Return the [x, y] coordinate for the center point of the cell that contains the specified text.  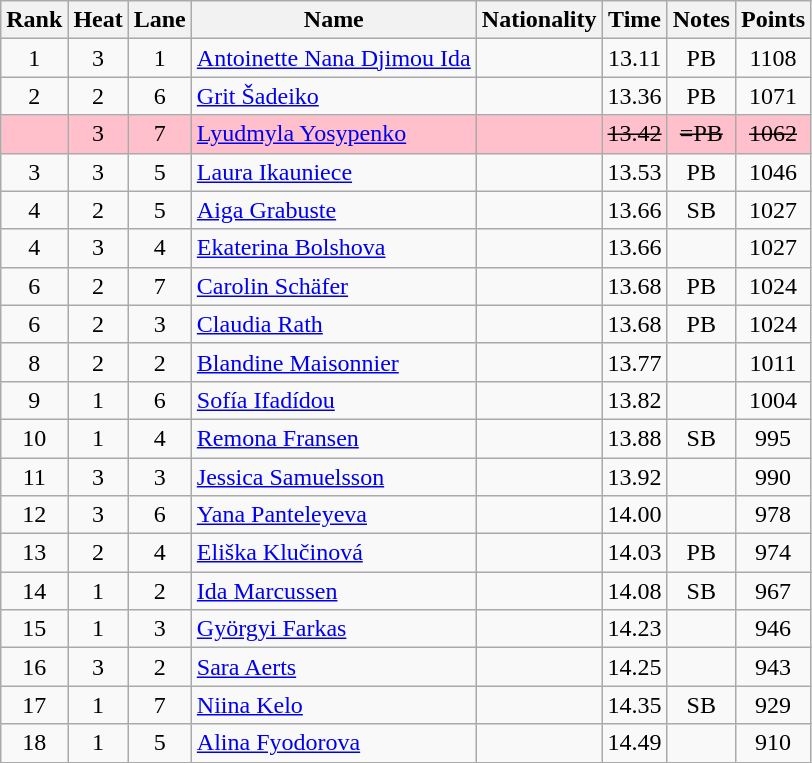
995 [772, 438]
Laura Ikauniece [334, 172]
1062 [772, 134]
Notes [701, 20]
Lane [160, 20]
14 [34, 591]
Carolin Schäfer [334, 286]
15 [34, 629]
13.92 [634, 477]
Claudia Rath [334, 324]
Niina Kelo [334, 705]
=PB [701, 134]
13.53 [634, 172]
946 [772, 629]
Remona Fransen [334, 438]
14.08 [634, 591]
Aiga Grabuste [334, 210]
Györgyi Farkas [334, 629]
1071 [772, 96]
13.82 [634, 400]
14.00 [634, 515]
978 [772, 515]
Grit Šadeiko [334, 96]
Points [772, 20]
910 [772, 743]
16 [34, 667]
8 [34, 362]
1004 [772, 400]
14.23 [634, 629]
Antoinette Nana Djimou Ida [334, 58]
13.11 [634, 58]
14.49 [634, 743]
Lyudmyla Yosypenko [334, 134]
13.77 [634, 362]
Alina Fyodorova [334, 743]
Sara Aerts [334, 667]
Ekaterina Bolshova [334, 248]
974 [772, 553]
13.36 [634, 96]
18 [34, 743]
14.03 [634, 553]
14.25 [634, 667]
Ida Marcussen [334, 591]
9 [34, 400]
929 [772, 705]
17 [34, 705]
13.88 [634, 438]
Name [334, 20]
13.42 [634, 134]
Time [634, 20]
Nationality [539, 20]
1108 [772, 58]
Eliška Klučinová [334, 553]
1046 [772, 172]
943 [772, 667]
1011 [772, 362]
13 [34, 553]
14.35 [634, 705]
12 [34, 515]
11 [34, 477]
Heat [98, 20]
Jessica Samuelsson [334, 477]
Blandine Maisonnier [334, 362]
Sofía Ifadídou [334, 400]
Rank [34, 20]
10 [34, 438]
967 [772, 591]
Yana Panteleyeva [334, 515]
990 [772, 477]
